Output the (x, y) coordinate of the center of the cell containing the given text.  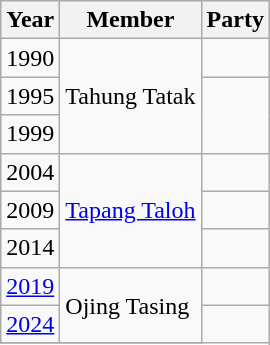
2024 (30, 324)
Member (130, 20)
2004 (30, 172)
Tapang Taloh (130, 210)
Year (30, 20)
2009 (30, 210)
1999 (30, 134)
2019 (30, 286)
1990 (30, 58)
Tahung Tatak (130, 96)
Ojing Tasing (130, 305)
Party (235, 20)
1995 (30, 96)
2014 (30, 248)
